Pinpoint the cell where the given text exists, returning its (X, Y) midpoint coordinate. 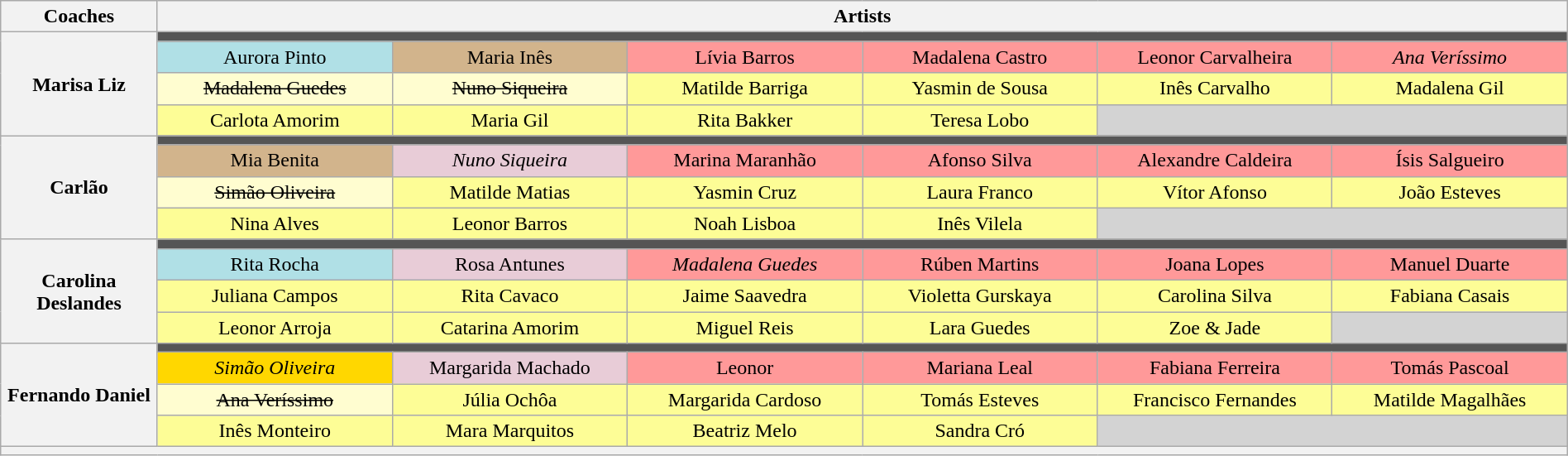
Jaime Saavedra (745, 295)
Miguel Reis (745, 327)
Rúben Martins (980, 264)
Rita Rocha (275, 264)
Yasmin Cruz (745, 192)
Carolina Silva (1215, 295)
Fabiana Ferreira (1215, 368)
Leonor Carvalheira (1215, 57)
Margarida Machado (509, 368)
Matilde Barriga (745, 89)
Violetta Gurskaya (980, 295)
Coaches (79, 17)
João Esteves (1450, 192)
Noah Lisboa (745, 223)
Aurora Pinto (275, 57)
Francisco Fernandes (1215, 400)
Beatriz Melo (745, 431)
Madalena Castro (980, 57)
Juliana Campos (275, 295)
Tomás Pascoal (1450, 368)
Yasmin de Sousa (980, 89)
Inês Monteiro (275, 431)
Júlia Ochôa (509, 400)
Leonor Barros (509, 223)
Leonor Arroja (275, 327)
Maria Gil (509, 120)
Afonso Silva (980, 161)
Artists (862, 17)
Marina Maranhão (745, 161)
Marisa Liz (79, 84)
Carolina Deslandes (79, 291)
Matilde Matias (509, 192)
Carlão (79, 187)
Sandra Cró (980, 431)
Lara Guedes (980, 327)
Teresa Lobo (980, 120)
Inês Carvalho (1215, 89)
Maria Inês (509, 57)
Rita Bakker (745, 120)
Tomás Esteves (980, 400)
Fabiana Casais (1450, 295)
Laura Franco (980, 192)
Lívia Barros (745, 57)
Joana Lopes (1215, 264)
Margarida Cardoso (745, 400)
Nina Alves (275, 223)
Carlota Amorim (275, 120)
Mariana Leal (980, 368)
Leonor (745, 368)
Fernando Daniel (79, 396)
Mia Benita (275, 161)
Inês Vilela (980, 223)
Rita Cavaco (509, 295)
Zoe & Jade (1215, 327)
Catarina Amorim (509, 327)
Vítor Afonso (1215, 192)
Ísis Salgueiro (1450, 161)
Mara Marquitos (509, 431)
Madalena Gil (1450, 89)
Rosa Antunes (509, 264)
Matilde Magalhães (1450, 400)
Manuel Duarte (1450, 264)
Alexandre Caldeira (1215, 161)
